Locate the cell with the specified text and output its (x, y) center coordinate. 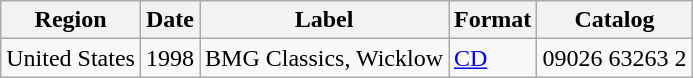
CD (493, 58)
Label (324, 20)
1998 (170, 58)
09026 63263 2 (614, 58)
Region (71, 20)
Format (493, 20)
Date (170, 20)
BMG Classics, Wicklow (324, 58)
United States (71, 58)
Catalog (614, 20)
